Search for the cell housing the specified text and yield its [X, Y] center coordinate. 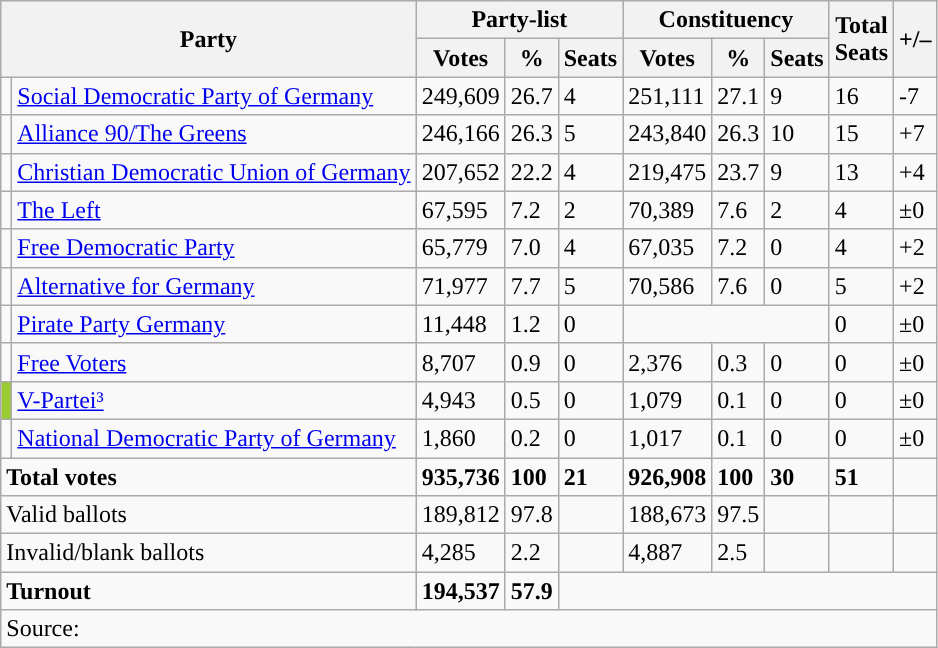
4,887 [668, 553]
243,840 [668, 134]
22.2 [532, 172]
0.2 [532, 438]
15 [861, 134]
27.1 [738, 96]
21 [590, 477]
Invalid/blank ballots [208, 553]
70,389 [668, 210]
The Left [214, 210]
+4 [916, 172]
1,017 [668, 438]
249,609 [460, 96]
1,079 [668, 400]
1,860 [460, 438]
251,111 [668, 96]
National Democratic Party of Germany [214, 438]
10 [797, 134]
1.2 [532, 324]
+7 [916, 134]
Constituency [726, 20]
4,943 [460, 400]
65,779 [460, 248]
Valid ballots [208, 515]
246,166 [460, 134]
189,812 [460, 515]
194,537 [460, 591]
2.5 [738, 553]
Party-list [520, 20]
51 [861, 477]
Turnout [208, 591]
+/– [916, 39]
Social Democratic Party of Germany [214, 96]
TotalSeats [861, 39]
Free Voters [214, 362]
Source: [469, 629]
30 [797, 477]
23.7 [738, 172]
219,475 [668, 172]
Pirate Party Germany [214, 324]
0.3 [738, 362]
926,908 [668, 477]
Christian Democratic Union of Germany [214, 172]
207,652 [460, 172]
16 [861, 96]
71,977 [460, 286]
Alternative for Germany [214, 286]
70,586 [668, 286]
935,736 [460, 477]
7.0 [532, 248]
7.7 [532, 286]
97.5 [738, 515]
Free Democratic Party [214, 248]
V-Partei³ [214, 400]
67,035 [668, 248]
26.7 [532, 96]
67,595 [460, 210]
11,448 [460, 324]
Total votes [208, 477]
188,673 [668, 515]
4,285 [460, 553]
2.2 [532, 553]
0.5 [532, 400]
97.8 [532, 515]
Party [208, 39]
0.9 [532, 362]
8,707 [460, 362]
13 [861, 172]
57.9 [532, 591]
Alliance 90/The Greens [214, 134]
2,376 [668, 362]
-7 [916, 96]
